Output the [X, Y] coordinate of the center of the cell containing the given text.  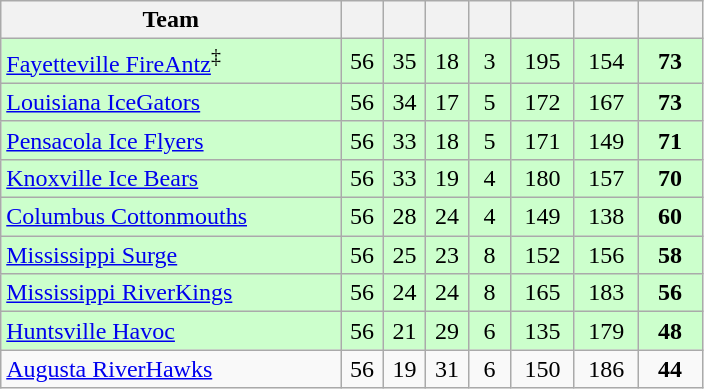
48 [670, 331]
Huntsville Havoc [171, 331]
Augusta RiverHawks [171, 369]
17 [447, 102]
186 [606, 369]
Mississippi RiverKings [171, 293]
Knoxville Ice Bears [171, 178]
23 [447, 255]
172 [543, 102]
138 [606, 217]
31 [447, 369]
Fayetteville FireAntz‡ [171, 62]
135 [543, 331]
167 [606, 102]
44 [670, 369]
Team [171, 20]
195 [543, 62]
157 [606, 178]
25 [404, 255]
21 [404, 331]
Louisiana IceGators [171, 102]
152 [543, 255]
Columbus Cottonmouths [171, 217]
156 [606, 255]
60 [670, 217]
29 [447, 331]
70 [670, 178]
150 [543, 369]
154 [606, 62]
28 [404, 217]
3 [489, 62]
Pensacola Ice Flyers [171, 140]
71 [670, 140]
58 [670, 255]
180 [543, 178]
34 [404, 102]
183 [606, 293]
171 [543, 140]
35 [404, 62]
165 [543, 293]
Mississippi Surge [171, 255]
179 [606, 331]
